Return the (x, y) coordinate for the center point of the cell that contains the specified text.  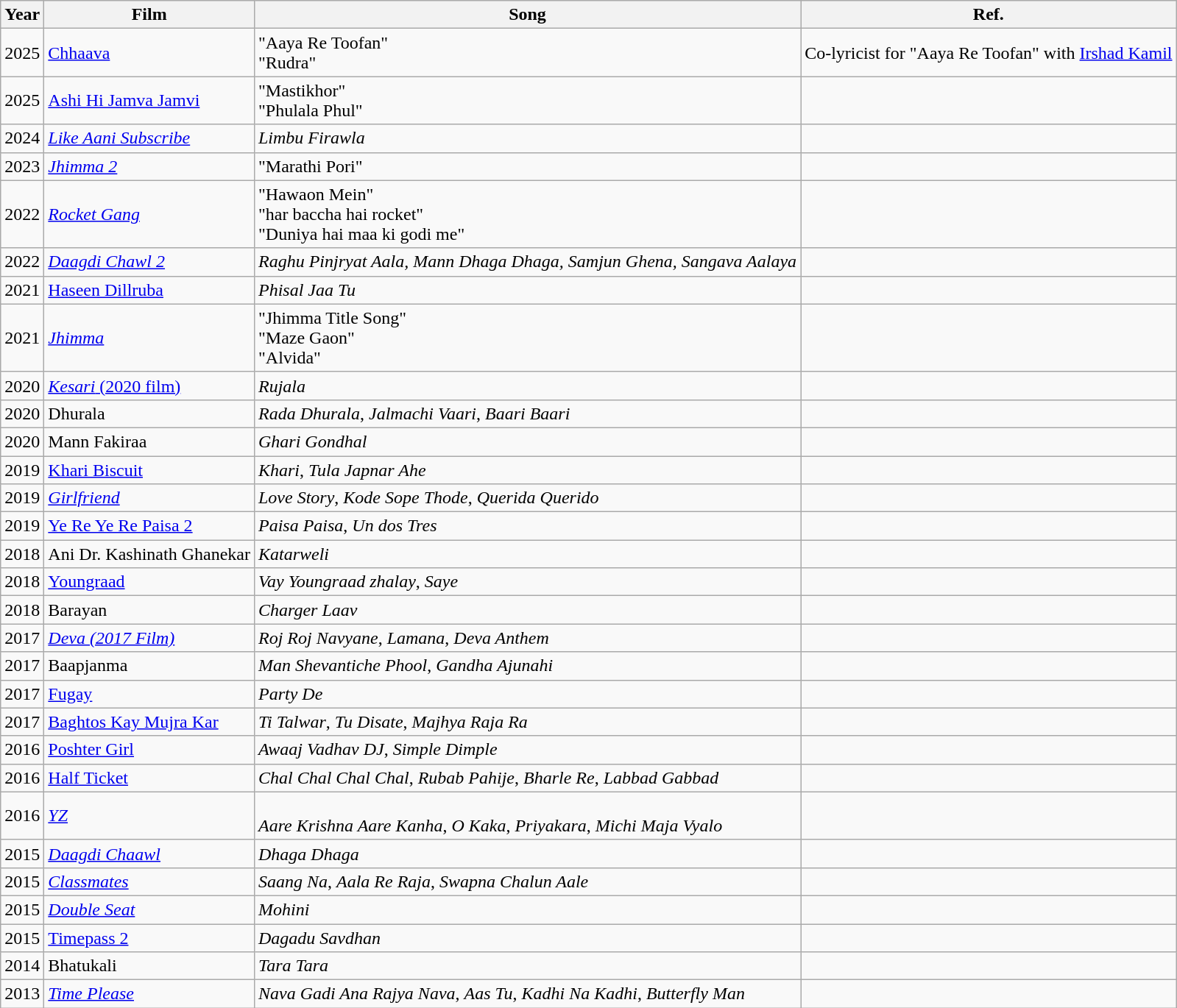
Timepass 2 (149, 938)
"Hawaon Mein""har baccha hai rocket""Duniya hai maa ki godi me" (527, 214)
Chal Chal Chal Chal, Rubab Pahije, Bharle Re, Labbad Gabbad (527, 778)
Bhatukali (149, 966)
Saang Na, Aala Re Raja, Swapna Chalun Aale (527, 881)
YZ (149, 815)
Paisa Paisa, Un dos Tres (527, 526)
Ref. (989, 15)
Double Seat (149, 909)
Tara Tara (527, 966)
"Marathi Pori" (527, 166)
Daagdi Chaawl (149, 853)
Co-lyricist for "Aaya Re Toofan" with Irshad Kamil (989, 53)
Poshter Girl (149, 750)
Katarweli (527, 554)
Haseen Dillruba (149, 290)
Vay Youngraad zhalay, Saye (527, 582)
Time Please (149, 994)
Daagdi Chawl 2 (149, 262)
Nava Gadi Ana Rajya Nava, Aas Tu, Kadhi Na Kadhi, Butterfly Man (527, 994)
Year (22, 15)
Dhaga Dhaga (527, 853)
Mohini (527, 909)
Aare Krishna Aare Kanha, O Kaka, Priyakara, Michi Maja Vyalo (527, 815)
Classmates (149, 881)
Rujala (527, 386)
2023 (22, 166)
Party De (527, 694)
Girlfriend (149, 498)
Ghari Gondhal (527, 441)
Raghu Pinjryat Aala, Mann Dhaga Dhaga, Samjun Ghena, Sangava Aalaya (527, 262)
Deva (2017 Film) (149, 638)
Rocket Gang (149, 214)
Youngraad (149, 582)
Chhaava (149, 53)
Love Story, Kode Sope Thode, Querida Querido (527, 498)
Fugay (149, 694)
Dagadu Savdhan (527, 938)
Rada Dhurala, Jalmachi Vaari, Baari Baari (527, 414)
Film (149, 15)
Barayan (149, 610)
Awaaj Vadhav DJ, Simple Dimple (527, 750)
Ye Re Ye Re Paisa 2 (149, 526)
"Mastikhor""Phulala Phul" (527, 100)
Baghtos Kay Mujra Kar (149, 722)
2013 (22, 994)
Half Ticket (149, 778)
Roj Roj Navyane, Lamana, Deva Anthem (527, 638)
Khari, Tula Japnar Ahe (527, 470)
Charger Laav (527, 610)
"Aaya Re Toofan" "Rudra" (527, 53)
Ashi Hi Jamva Jamvi (149, 100)
Phisal Jaa Tu (527, 290)
Kesari (2020 film) (149, 386)
Mann Fakiraa (149, 441)
Dhurala (149, 414)
Man Shevantiche Phool, Gandha Ajunahi (527, 666)
Jhimma (149, 338)
2014 (22, 966)
"Jhimma Title Song""Maze Gaon""Alvida" (527, 338)
Khari Biscuit (149, 470)
2024 (22, 138)
Ani Dr. Kashinath Ghanekar (149, 554)
Like Aani Subscribe (149, 138)
Jhimma 2 (149, 166)
Ti Talwar, Tu Disate, Majhya Raja Ra (527, 722)
Song (527, 15)
Limbu Firawla (527, 138)
Baapjanma (149, 666)
